Pinpoint the cell where the given text exists, returning its (x, y) midpoint coordinate. 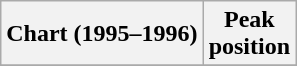
Peakposition (249, 34)
Chart (1995–1996) (102, 34)
